Provide the (x, y) coordinate of the cell's center where the given text is located.  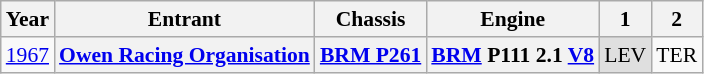
LEV (625, 55)
Engine (512, 19)
Chassis (370, 19)
Owen Racing Organisation (184, 55)
TER (676, 55)
1 (625, 19)
2 (676, 19)
Year (28, 19)
BRM P111 2.1 V8 (512, 55)
BRM P261 (370, 55)
1967 (28, 55)
Entrant (184, 19)
